From the cell containing the given text, extract its center point as [X, Y] coordinate. 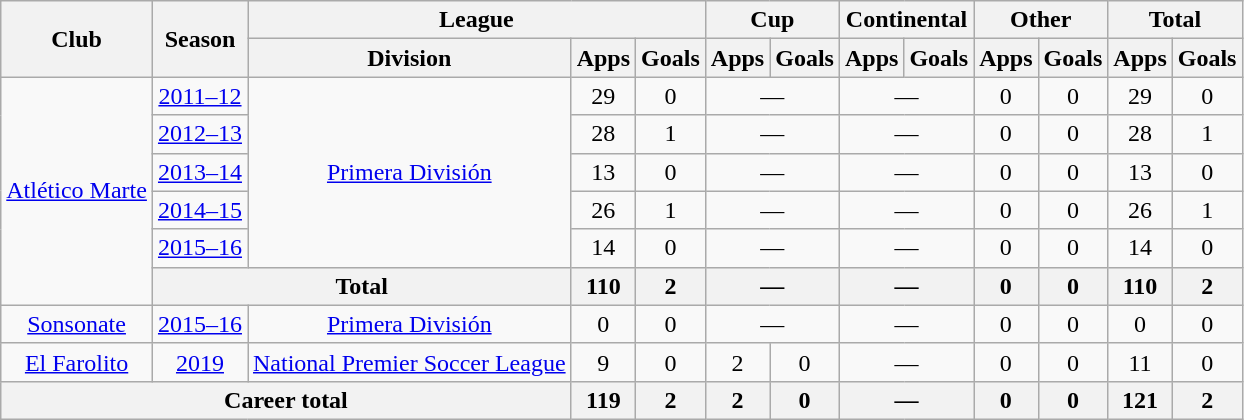
League [477, 20]
2012–13 [200, 134]
Career total [286, 400]
Cup [772, 20]
Continental [906, 20]
Atlético Marte [77, 191]
Other [1041, 20]
Sonsonate [77, 324]
2013–14 [200, 172]
2011–12 [200, 96]
11 [1140, 362]
El Farolito [77, 362]
9 [603, 362]
2019 [200, 362]
119 [603, 400]
121 [1140, 400]
National Premier Soccer League [410, 362]
Season [200, 39]
2014–15 [200, 210]
Club [77, 39]
Division [410, 58]
